Output the [X, Y] coordinate of the center of the cell containing the given text.  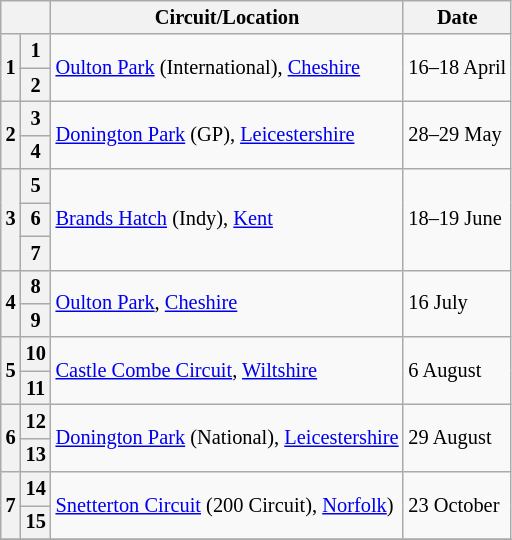
15 [36, 522]
10 [36, 354]
23 October [457, 506]
16–18 April [457, 68]
11 [36, 388]
8 [36, 287]
29 August [457, 438]
Date [457, 17]
Donington Park (National), Leicestershire [228, 438]
Brands Hatch (Indy), Kent [228, 220]
Snetterton Circuit (200 Circuit), Norfolk) [228, 506]
Circuit/Location [228, 17]
Oulton Park, Cheshire [228, 304]
Castle Combe Circuit, Wiltshire [228, 370]
13 [36, 455]
16 July [457, 304]
28–29 May [457, 134]
Oulton Park (International), Cheshire [228, 68]
14 [36, 489]
12 [36, 421]
6 August [457, 370]
Donington Park (GP), Leicestershire [228, 134]
18–19 June [457, 220]
9 [36, 320]
